From the cell containing the given text, extract its center point as [X, Y] coordinate. 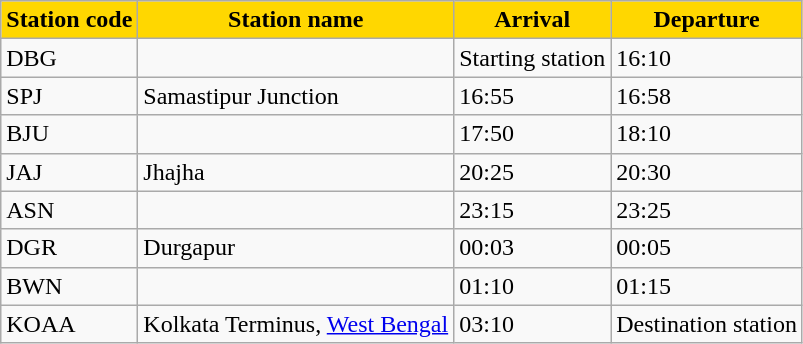
ASN [70, 210]
Starting station [532, 58]
20:30 [707, 172]
Durgapur [296, 248]
16:10 [707, 58]
23:15 [532, 210]
Departure [707, 20]
Station name [296, 20]
16:58 [707, 96]
01:10 [532, 286]
Jhajha [296, 172]
01:15 [707, 286]
Kolkata Terminus, West Bengal [296, 324]
Destination station [707, 324]
Samastipur Junction [296, 96]
18:10 [707, 134]
DGR [70, 248]
BWN [70, 286]
03:10 [532, 324]
23:25 [707, 210]
20:25 [532, 172]
SPJ [70, 96]
DBG [70, 58]
BJU [70, 134]
17:50 [532, 134]
JAJ [70, 172]
Arrival [532, 20]
16:55 [532, 96]
00:03 [532, 248]
Station code [70, 20]
KOAA [70, 324]
00:05 [707, 248]
